For the text-containing cell, return its midpoint in (x, y) coordinate format. 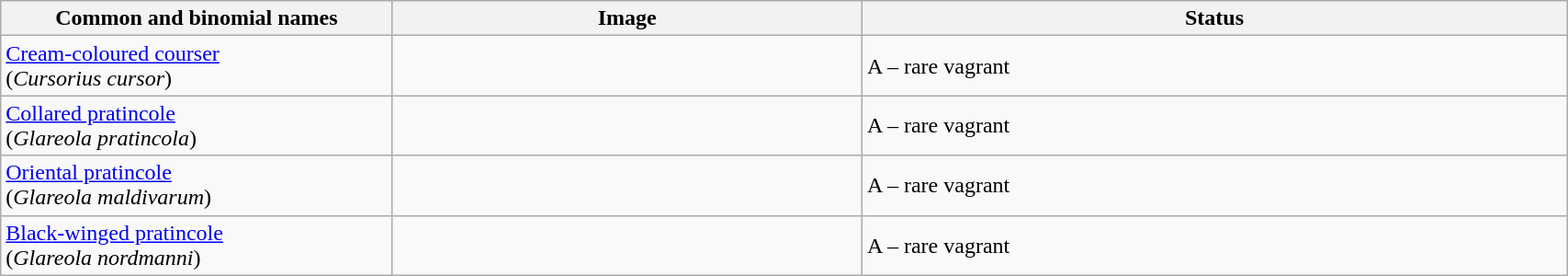
Image (626, 18)
Common and binomial names (197, 18)
Oriental pratincole(Glareola maldivarum) (197, 186)
Collared pratincole(Glareola pratincola) (197, 125)
Status (1214, 18)
Cream-coloured courser(Cursorius cursor) (197, 66)
Black-winged pratincole(Glareola nordmanni) (197, 245)
